Find where the given text appears and provide that cell's center as (X, Y) coordinate. 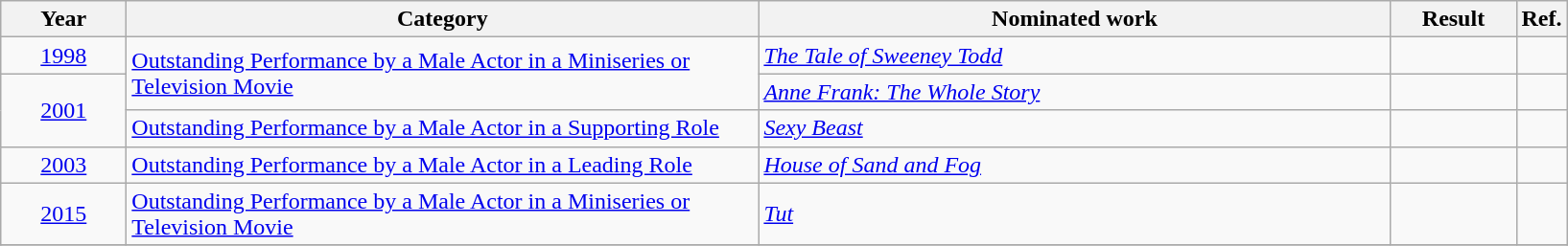
Result (1454, 19)
1998 (63, 56)
Nominated work (1074, 19)
2015 (63, 214)
Outstanding Performance by a Male Actor in a Supporting Role (443, 128)
Tut (1074, 214)
Year (63, 19)
Outstanding Performance by a Male Actor in a Leading Role (443, 165)
The Tale of Sweeney Todd (1074, 56)
Anne Frank: The Whole Story (1074, 92)
Ref. (1542, 19)
House of Sand and Fog (1074, 165)
2001 (63, 110)
Category (443, 19)
2003 (63, 165)
Sexy Beast (1074, 128)
